For the text-containing cell, return its midpoint in (X, Y) coordinate format. 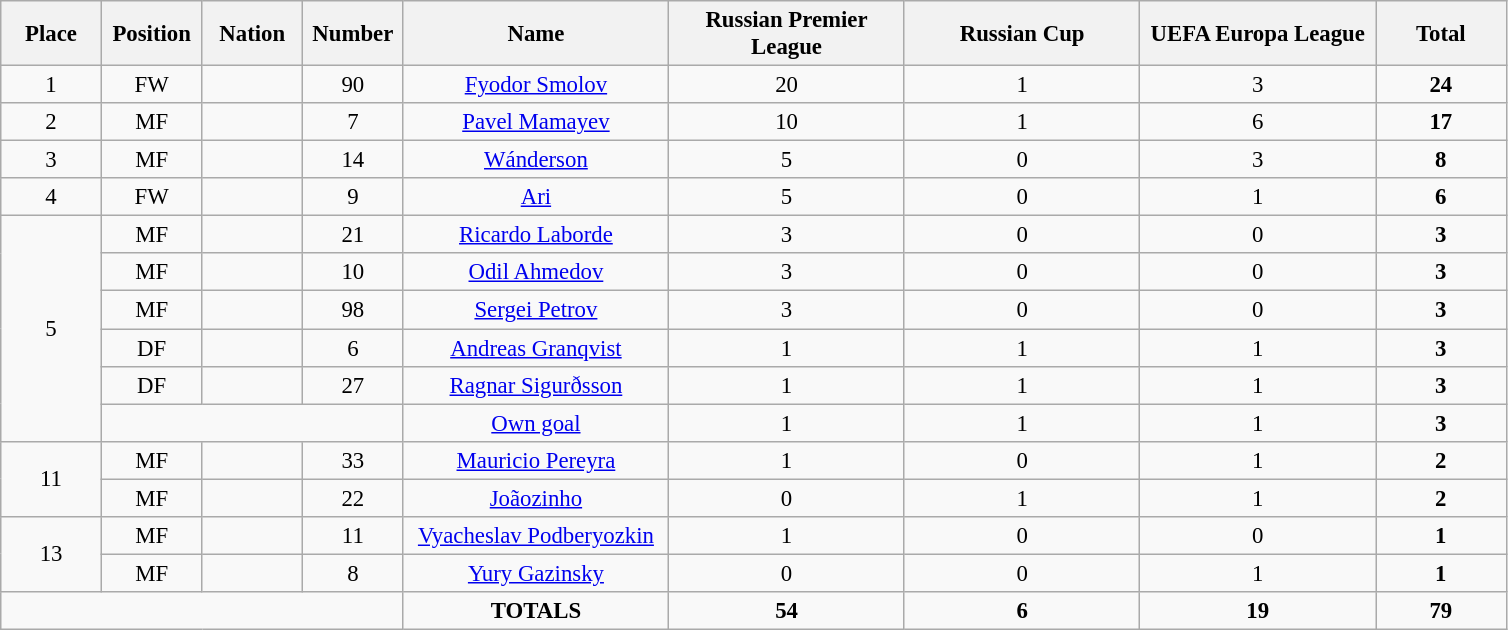
Yury Gazinsky (536, 573)
Own goal (536, 423)
24 (1442, 85)
Odil Ahmedov (536, 273)
7 (354, 122)
14 (354, 160)
54 (787, 611)
Joãozinho (536, 498)
Ragnar Sigurðsson (536, 385)
22 (354, 498)
79 (1442, 611)
Vyacheslav Podberyozkin (536, 536)
17 (1442, 122)
Ricardo Laborde (536, 235)
TOTALS (536, 611)
Nation (252, 34)
Ari (536, 197)
27 (354, 385)
Andreas Granqvist (536, 348)
Russian Cup (1022, 34)
Total (1442, 34)
Name (536, 34)
Place (52, 34)
21 (354, 235)
Mauricio Pereyra (536, 460)
33 (354, 460)
Number (354, 34)
UEFA Europa League (1258, 34)
4 (52, 197)
Russian Premier League (787, 34)
Wánderson (536, 160)
98 (354, 310)
19 (1258, 611)
9 (354, 197)
Pavel Mamayev (536, 122)
Sergei Petrov (536, 310)
Position (152, 34)
20 (787, 85)
Fyodor Smolov (536, 85)
13 (52, 554)
90 (354, 85)
